Find where the given text appears and provide that cell's center as (X, Y) coordinate. 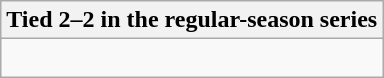
Tied 2–2 in the regular-season series (192, 20)
